Return the (x, y) coordinate for the center point of the cell that contains the specified text.  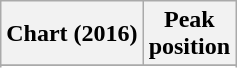
Peak position (189, 34)
Chart (2016) (72, 34)
